Find where the given text appears and provide that cell's center as (x, y) coordinate. 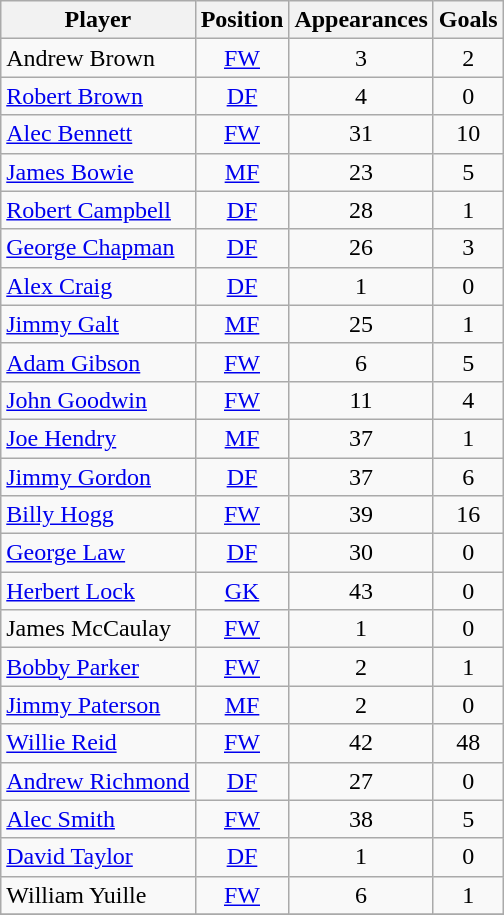
48 (468, 743)
Appearances (361, 20)
Willie Reid (98, 743)
Jimmy Paterson (98, 705)
John Goodwin (98, 400)
Alec Bennett (98, 134)
Bobby Parker (98, 667)
George Law (98, 553)
Andrew Brown (98, 58)
28 (361, 210)
Alec Smith (98, 819)
Goals (468, 20)
James McCaulay (98, 629)
James Bowie (98, 172)
27 (361, 781)
38 (361, 819)
Alex Craig (98, 286)
Joe Hendry (98, 438)
George Chapman (98, 248)
Herbert Lock (98, 591)
David Taylor (98, 857)
10 (468, 134)
30 (361, 553)
26 (361, 248)
25 (361, 324)
39 (361, 515)
23 (361, 172)
42 (361, 743)
Robert Brown (98, 96)
Jimmy Gordon (98, 477)
11 (361, 400)
16 (468, 515)
Jimmy Galt (98, 324)
43 (361, 591)
Player (98, 20)
Robert Campbell (98, 210)
Billy Hogg (98, 515)
Position (242, 20)
Adam Gibson (98, 362)
William Yuille (98, 895)
Andrew Richmond (98, 781)
31 (361, 134)
GK (242, 591)
